Identify which cell holds the provided text, then report its [x, y] central coordinate. 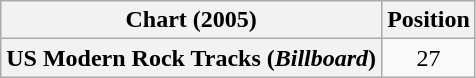
Chart (2005) [192, 20]
US Modern Rock Tracks (Billboard) [192, 58]
27 [429, 58]
Position [429, 20]
